Pinpoint the cell where the given text exists, returning its [x, y] midpoint coordinate. 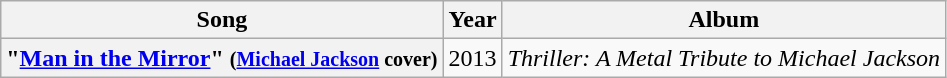
Thriller: A Metal Tribute to Michael Jackson [724, 58]
"Man in the Mirror" (Michael Jackson cover) [222, 58]
2013 [472, 58]
Year [472, 20]
Album [724, 20]
Song [222, 20]
